Provide the [x, y] coordinate of the cell's center where the given text is located.  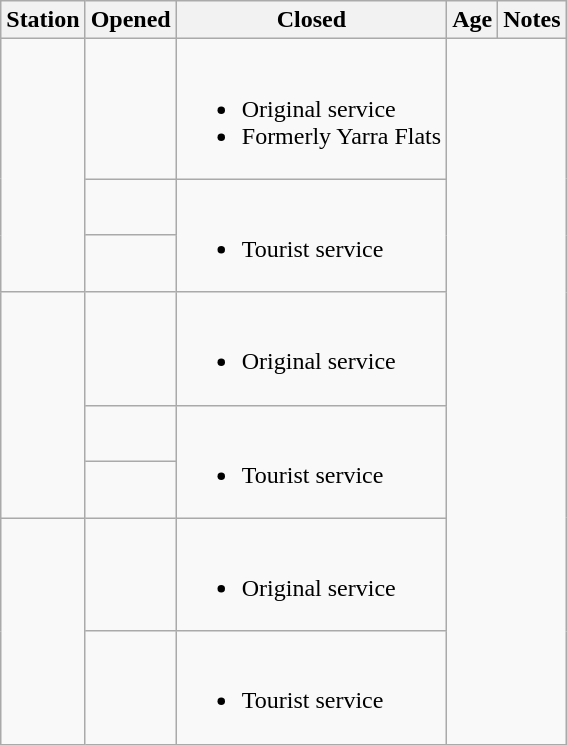
Station [43, 20]
Notes [532, 20]
Closed [311, 20]
Opened [130, 20]
Original serviceFormerly Yarra Flats [311, 109]
Age [472, 20]
